Output the (x, y) coordinate of the center of the cell containing the given text.  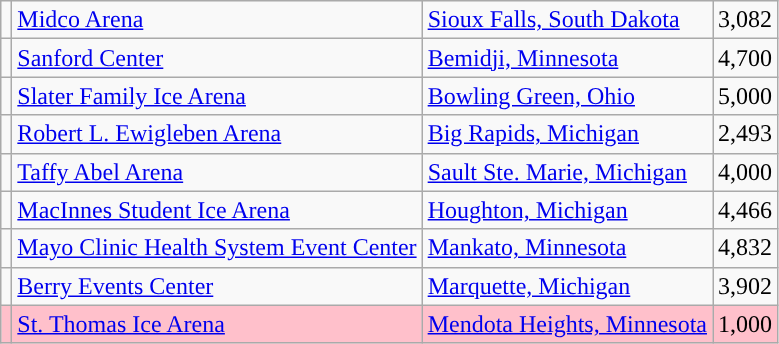
4,700 (744, 58)
3,902 (744, 286)
Berry Events Center (217, 286)
Houghton, Michigan (567, 210)
Sault Ste. Marie, Michigan (567, 172)
Robert L. Ewigleben Arena (217, 134)
Marquette, Michigan (567, 286)
Bowling Green, Ohio (567, 96)
Sanford Center (217, 58)
Mankato, Minnesota (567, 248)
1,000 (744, 324)
Mendota Heights, Minnesota (567, 324)
Slater Family Ice Arena (217, 96)
Big Rapids, Michigan (567, 134)
St. Thomas Ice Arena (217, 324)
Bemidji, Minnesota (567, 58)
3,082 (744, 20)
Sioux Falls, South Dakota (567, 20)
Midco Arena (217, 20)
Mayo Clinic Health System Event Center (217, 248)
Taffy Abel Arena (217, 172)
4,466 (744, 210)
MacInnes Student Ice Arena (217, 210)
5,000 (744, 96)
2,493 (744, 134)
4,832 (744, 248)
4,000 (744, 172)
